Find where the given text appears and provide that cell's center as [X, Y] coordinate. 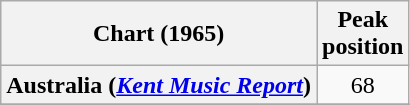
Peakposition [362, 34]
Australia (Kent Music Report) [159, 85]
68 [362, 85]
Chart (1965) [159, 34]
